Scan for the cell matching the given text and deliver its [x, y] coordinate at center. 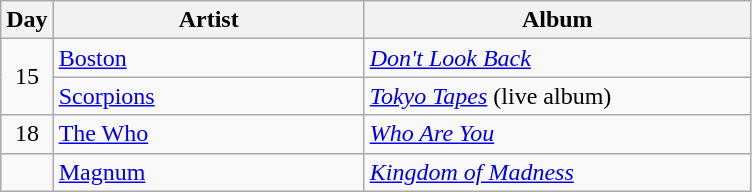
Day [27, 20]
Tokyo Tapes (live album) [557, 96]
The Who [208, 134]
Artist [208, 20]
Scorpions [208, 96]
Magnum [208, 172]
15 [27, 77]
Kingdom of Madness [557, 172]
Don't Look Back [557, 58]
Who Are You [557, 134]
Album [557, 20]
18 [27, 134]
Boston [208, 58]
